Detect which cell encompasses the target text, then output its (x, y) center coordinate. 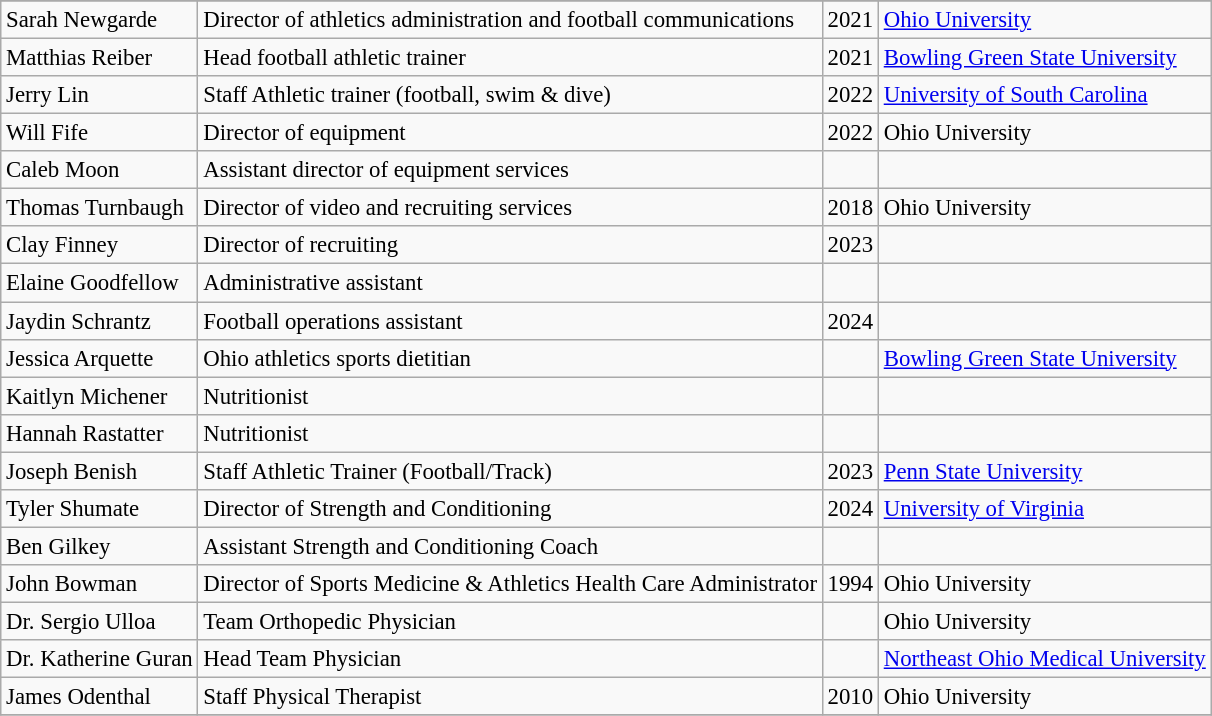
Will Fife (100, 133)
John Bowman (100, 584)
Jerry Lin (100, 95)
Elaine Goodfellow (100, 283)
Penn State University (1044, 471)
Assistant Strength and Conditioning Coach (510, 546)
Head Team Physician (510, 659)
2010 (850, 697)
Football operations assistant (510, 321)
Jaydin Schrantz (100, 321)
Staff Athletic Trainer (Football/Track) (510, 471)
Director of Strength and Conditioning (510, 509)
Hannah Rastatter (100, 433)
Dr. Katherine Guran (100, 659)
Staff Physical Therapist (510, 697)
Director of equipment (510, 133)
Dr. Sergio Ulloa (100, 621)
Director of athletics administration and football communications (510, 20)
Assistant director of equipment services (510, 170)
Team Orthopedic Physician (510, 621)
Thomas Turnbaugh (100, 208)
Director of video and recruiting services (510, 208)
Head football athletic trainer (510, 58)
1994 (850, 584)
Jessica Arquette (100, 358)
University of Virginia (1044, 509)
Clay Finney (100, 245)
Matthias Reiber (100, 58)
Ohio athletics sports dietitian (510, 358)
Director of recruiting (510, 245)
2018 (850, 208)
Administrative assistant (510, 283)
Staff Athletic trainer (football, swim & dive) (510, 95)
Northeast Ohio Medical University (1044, 659)
Director of Sports Medicine & Athletics Health Care Administrator (510, 584)
Sarah Newgarde (100, 20)
University of South Carolina (1044, 95)
Kaitlyn Michener (100, 396)
James Odenthal (100, 697)
Caleb Moon (100, 170)
Ben Gilkey (100, 546)
Tyler Shumate (100, 509)
Joseph Benish (100, 471)
